From the cell containing the given text, extract its center point as [x, y] coordinate. 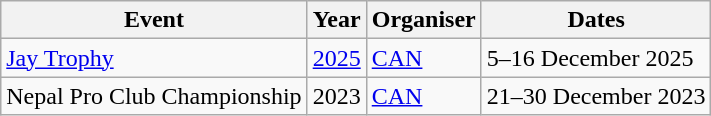
Dates [596, 20]
2023 [336, 96]
Year [336, 20]
Jay Trophy [154, 58]
Event [154, 20]
5–16 December 2025 [596, 58]
Nepal Pro Club Championship [154, 96]
21–30 December 2023 [596, 96]
2025 [336, 58]
Organiser [424, 20]
